Find where the given text appears and provide that cell's center as (X, Y) coordinate. 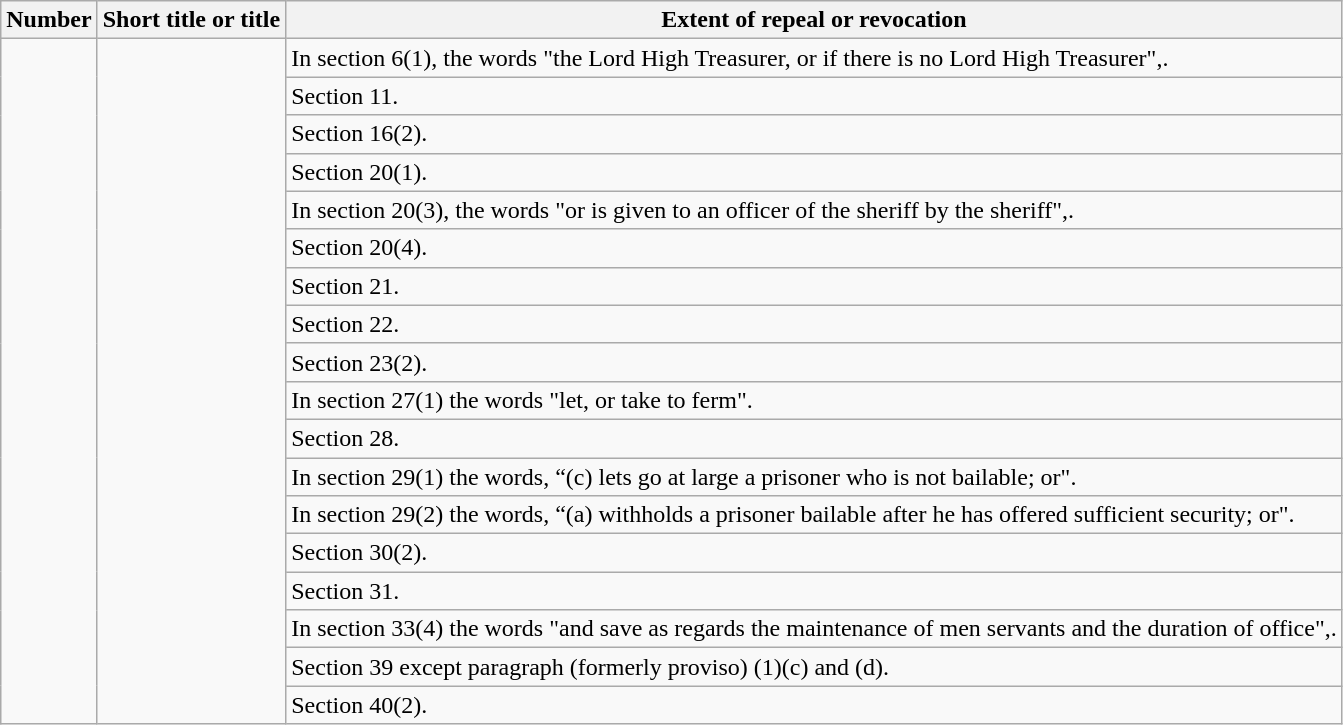
Section 21. (814, 286)
Short title or title (192, 20)
Section 31. (814, 591)
Section 28. (814, 438)
In section 33(4) the words "and save as regards the maintenance of men servants and the duration of office",. (814, 629)
Section 23(2). (814, 362)
In section 20(3), the words "or is given to an officer of the sheriff by the sheriff",. (814, 210)
Section 20(1). (814, 172)
In section 29(2) the words, “(a) withholds a prisoner bailable after he has offered sufficient security; or". (814, 515)
Extent of repeal or revocation (814, 20)
Section 40(2). (814, 705)
Section 22. (814, 324)
In section 6(1), the words "the Lord High Treasurer, or if there is no Lord High Treasurer",. (814, 58)
Section 16(2). (814, 134)
Number (49, 20)
Section 11. (814, 96)
In section 29(1) the words, “(c) lets go at large a prisoner who is not bailable; or". (814, 477)
In section 27(1) the words "let, or take to ferm". (814, 400)
Section 39 except paragraph (formerly proviso) (1)(c) and (d). (814, 667)
Section 30(2). (814, 553)
Section 20(4). (814, 248)
